Extract the [x, y] coordinate from the center of the cell holding the provided text.  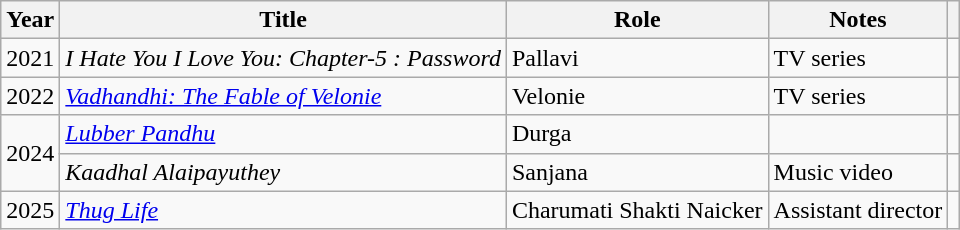
2025 [30, 210]
Role [637, 20]
2021 [30, 58]
2024 [30, 153]
Velonie [637, 96]
Vadhandhi: The Fable of Velonie [284, 96]
Year [30, 20]
I Hate You I Love You: Chapter-5 : Password [284, 58]
Durga [637, 134]
Sanjana [637, 172]
Notes [858, 20]
Kaadhal Alaipayuthey [284, 172]
2022 [30, 96]
Lubber Pandhu [284, 134]
Assistant director [858, 210]
Music video [858, 172]
Pallavi [637, 58]
Thug Life [284, 210]
Title [284, 20]
Charumati Shakti Naicker [637, 210]
